Pinpoint the cell where the given text exists, returning its [x, y] midpoint coordinate. 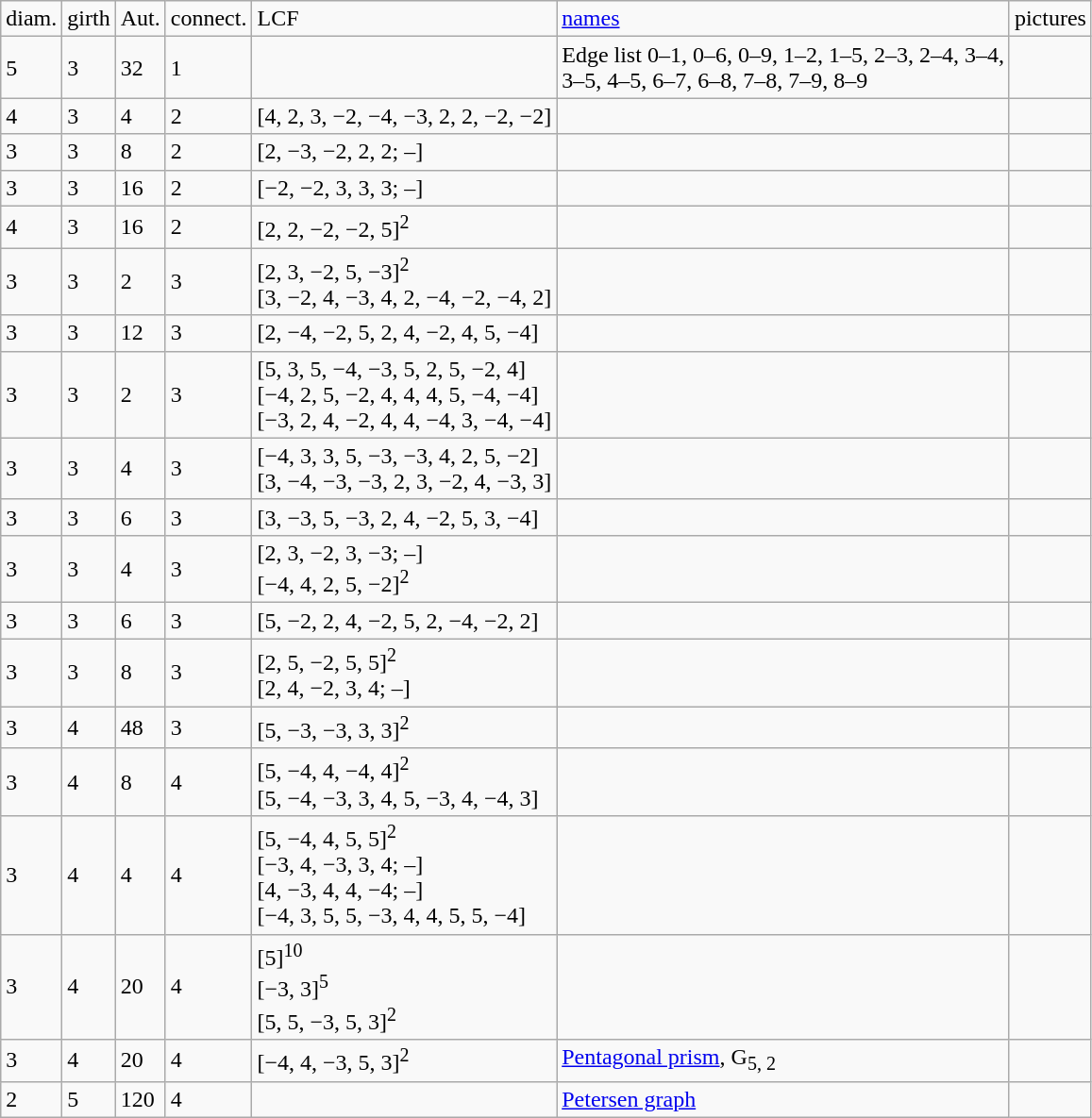
32 [140, 68]
pictures [1050, 19]
[2, 2, −2, −2, 5]2 [404, 226]
[−4, 4, −3, 5, 3]2 [404, 1060]
[2, 3, −2, 5, −3]2 [3, −2, 4, −3, 4, 2, −4, −2, −4, 2] [404, 282]
connect. [209, 19]
LCF [404, 19]
[2, −4, −2, 5, 2, 4, −2, 4, 5, −4] [404, 333]
[−4, 3, 3, 5, −3, −3, 4, 2, 5, −2] [3, −4, −3, −3, 2, 3, −2, 4, −3, 3] [404, 468]
Petersen graph [783, 1099]
[2, 3, −2, 3, −3; –] [−4, 4, 2, 5, −2]2 [404, 569]
[2, 5, −2, 5, 5]2 [2, 4, −2, 3, 4; –] [404, 673]
[4, 2, 3, −2, −4, −3, 2, 2, −2, −2] [404, 116]
[5, −4, 4, 5, 5]2 [−3, 4, −3, 3, 4; –] [4, −3, 4, 4, −4; –] [−4, 3, 5, 5, −3, 4, 4, 5, 5, −4] [404, 876]
Edge list 0–1, 0–6, 0–9, 1–2, 1–5, 2–3, 2–4, 3–4, 3–5, 4–5, 6–7, 6–8, 7–8, 7–9, 8–9 [783, 68]
Pentagonal prism, G5, 2 [783, 1060]
120 [140, 1099]
[5, 3, 5, −4, −3, 5, 2, 5, −2, 4] [−4, 2, 5, −2, 4, 4, 4, 5, −4, −4] [−3, 2, 4, −2, 4, 4, −4, 3, −4, −4] [404, 394]
[5, −4, 4, −4, 4]2 [5, −4, −3, 3, 4, 5, −3, 4, −4, 3] [404, 782]
1 [209, 68]
diam. [32, 19]
[2, −3, −2, 2, 2; –] [404, 152]
[5]10 [−3, 3]5 [5, 5, −3, 5, 3]2 [404, 987]
[5, −3, −3, 3, 3]2 [404, 728]
girth [89, 19]
names [783, 19]
[5, −2, 2, 4, −2, 5, 2, −4, −2, 2] [404, 621]
12 [140, 333]
[−2, −2, 3, 3, 3; –] [404, 188]
Aut. [140, 19]
48 [140, 728]
[3, −3, 5, −3, 2, 4, −2, 5, 3, −4] [404, 517]
